Extract the (X, Y) coordinate from the center of the cell holding the provided text.  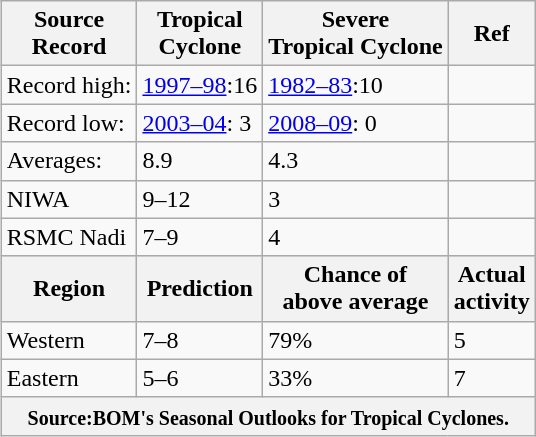
8.9 (200, 161)
2008–09: 0 (356, 123)
TropicalCyclone (200, 34)
7–9 (200, 237)
4.3 (356, 161)
Source:BOM's Seasonal Outlooks for Tropical Cyclones. (268, 416)
7 (492, 378)
9–12 (200, 199)
SevereTropical Cyclone (356, 34)
1982–83:10 (356, 85)
Region (69, 288)
7–8 (200, 340)
Western (69, 340)
RSMC Nadi (69, 237)
5–6 (200, 378)
Record high: (69, 85)
Chance ofabove average (356, 288)
3 (356, 199)
5 (492, 340)
Prediction (200, 288)
SourceRecord (69, 34)
Eastern (69, 378)
Ref (492, 34)
Averages: (69, 161)
79% (356, 340)
Record low: (69, 123)
2003–04: 3 (200, 123)
Actualactivity (492, 288)
NIWA (69, 199)
33% (356, 378)
4 (356, 237)
1997–98:16 (200, 85)
